Pinpoint the cell where the given text exists, returning its [x, y] midpoint coordinate. 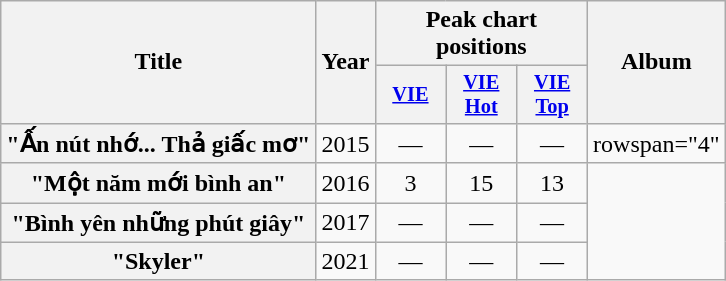
2017 [346, 223]
VIE [410, 95]
2021 [346, 261]
13 [552, 183]
"Một năm mới bình an" [158, 183]
15 [482, 183]
2016 [346, 183]
Title [158, 62]
Album [657, 62]
VIETop [552, 95]
rowspan="4" [657, 143]
"Bình yên những phút giây" [158, 223]
"Skyler" [158, 261]
3 [410, 183]
VIEHot [482, 95]
2015 [346, 143]
Year [346, 62]
"Ấn nút nhớ... Thả giấc mơ" [158, 143]
Peak chart positions [482, 34]
